Locate the cell with the specified text and output its (x, y) center coordinate. 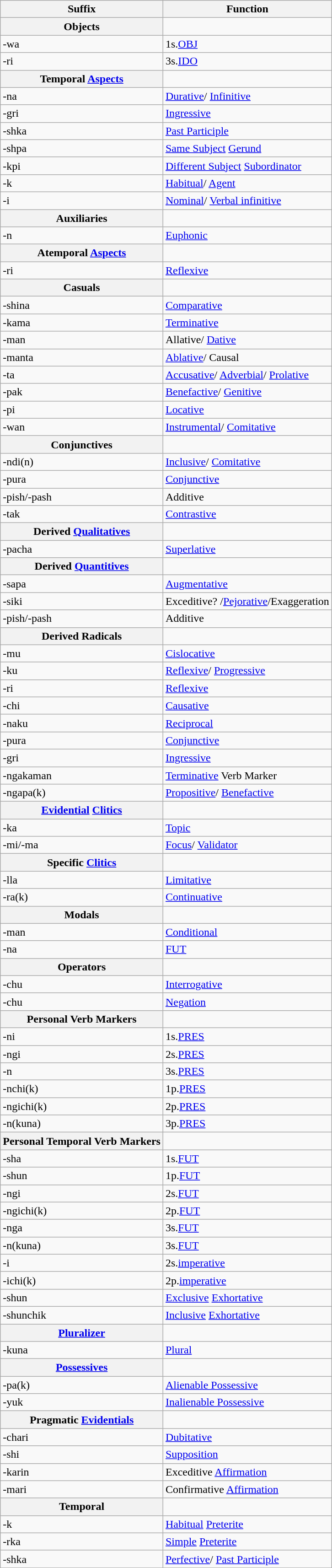
Benefactive/ Genitive (247, 392)
Cislocative (247, 653)
Contrastive (247, 514)
-shina (82, 305)
Exceditive Affirmation (247, 1472)
1s.PRES (247, 1036)
Function (247, 9)
Ablative/ Causal (247, 357)
Personal Verb Markers (82, 1019)
Accusative/ Adverbial/ Prolative (247, 375)
Different Subject Subordinator (247, 166)
-shi (82, 1455)
-wa (82, 44)
-nga (82, 1228)
Pragmatic Evidentials (82, 1420)
Objects (82, 27)
-shpa (82, 148)
Superlative (247, 549)
Instrumental/ Comitative (247, 427)
Comparative (247, 305)
Inclusive/ Comitative (247, 462)
Continuative (247, 897)
-ichi(k) (82, 1280)
-rka (82, 1541)
-pi (82, 410)
Suffix (82, 9)
Same Subject Gerund (247, 148)
Inalienable Possessive (247, 1402)
2p.FUT (247, 1211)
Modals (82, 915)
2p.PRES (247, 1106)
-ni (82, 1036)
Confirmative Affirmation (247, 1489)
Propositive/ Benefactive (247, 793)
Causative (247, 706)
Derived Quantitives (82, 566)
-sapa (82, 584)
-ndi(n) (82, 462)
3s.PRES (247, 1072)
-ngapa(k) (82, 793)
Operators (82, 967)
Plural (247, 1350)
Reflexive/ Progressive (247, 671)
Personal Temporal Verb Markers (82, 1141)
Specific Clitics (82, 862)
Allative/ Dative (247, 340)
1p.FUT (247, 1176)
3s.IDO (247, 61)
2s.PRES (247, 1054)
Exceditive? /Pejorative/Exaggeration (247, 601)
Reciprocal (247, 723)
-mi/-ma (82, 845)
Focus/ Validator (247, 845)
-naku (82, 723)
-kama (82, 323)
-kpi (82, 166)
Auxiliaries (82, 218)
Perfective/ Past Participle (247, 1559)
Conditional (247, 932)
Atemporal Aspects (82, 253)
-mari (82, 1489)
-karin (82, 1472)
-tak (82, 514)
-chi (82, 706)
-yuk (82, 1402)
Temporal (82, 1507)
3p.PRES (247, 1124)
Casuals (82, 288)
-nchi(k) (82, 1089)
-wan (82, 427)
Durative/ Infinitive (247, 96)
-kuna (82, 1350)
-ngakaman (82, 776)
1s.FUT (247, 1158)
Pluralizer (82, 1333)
Evidential Clitics (82, 810)
Possessives (82, 1368)
-manta (82, 357)
1s.OBJ (247, 44)
Limitative (247, 880)
Habitual/ Agent (247, 183)
1p.PRES (247, 1089)
Past Participle (247, 131)
Exclusive Exhortative (247, 1298)
Habitual Preterite (247, 1524)
Derived Radicals (82, 636)
-mu (82, 653)
Euphonic (247, 236)
2s.FUT (247, 1193)
Supposition (247, 1455)
Dubitative (247, 1437)
-chari (82, 1437)
Temporal Aspects (82, 79)
Nominal/ Verbal infinitive (247, 200)
Augmentative (247, 584)
-sha (82, 1158)
Locative (247, 410)
-ta (82, 375)
Interrogative (247, 984)
-ka (82, 828)
Terminative Verb Marker (247, 776)
Inclusive Exhortative (247, 1315)
Simple Preterite (247, 1541)
Negation (247, 1002)
-lla (82, 880)
-pak (82, 392)
2s.imperative (247, 1263)
Alienable Possessive (247, 1385)
Derived Qualitatives (82, 532)
-pa(k) (82, 1385)
Terminative (247, 323)
FUT (247, 949)
-ku (82, 671)
-shunchik (82, 1315)
Topic (247, 828)
-ra(k) (82, 897)
2p.imperative (247, 1280)
-siki (82, 601)
-pacha (82, 549)
Conjunctives (82, 444)
